Return [X, Y] of the center of cell containing provided text 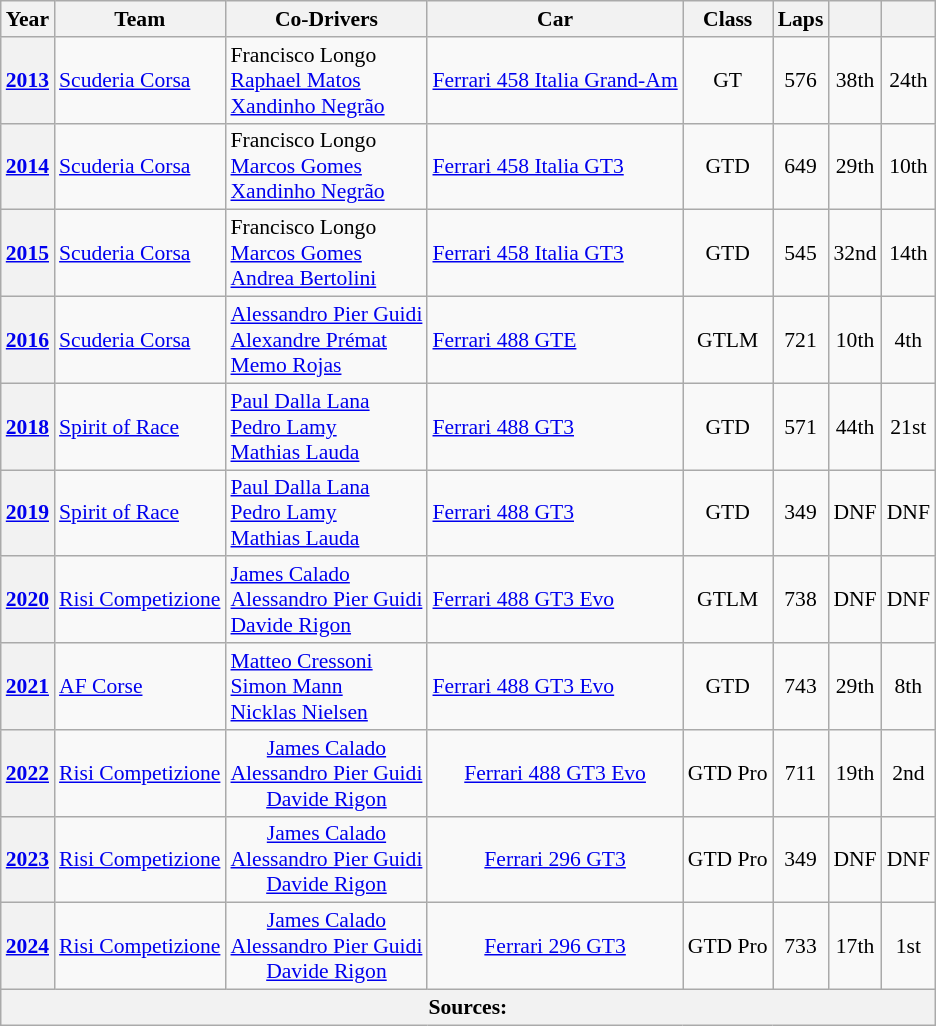
Ferrari 458 Italia Grand-Am [554, 80]
649 [801, 166]
2016 [28, 340]
2nd [908, 774]
8th [908, 686]
Class [728, 19]
24th [908, 80]
AF Corse [140, 686]
32nd [854, 254]
21st [908, 426]
4th [908, 340]
Francisco Longo Marcos Gomes Xandinho Negrão [326, 166]
Co-Drivers [326, 19]
Alessandro Pier Guidi Alexandre Prémat Memo Rojas [326, 340]
2024 [28, 946]
Laps [801, 19]
733 [801, 946]
38th [854, 80]
Francisco Longo Marcos Gomes Andrea Bertolini [326, 254]
2020 [28, 600]
Sources: [468, 1008]
2022 [28, 774]
576 [801, 80]
14th [908, 254]
Ferrari 488 GTE [554, 340]
2021 [28, 686]
721 [801, 340]
17th [854, 946]
571 [801, 426]
Francisco Longo Raphael Matos Xandinho Negrão [326, 80]
2014 [28, 166]
19th [854, 774]
1st [908, 946]
Year [28, 19]
2015 [28, 254]
738 [801, 600]
2019 [28, 514]
545 [801, 254]
Team [140, 19]
44th [854, 426]
2018 [28, 426]
Matteo Cressoni Simon Mann Nicklas Nielsen [326, 686]
2013 [28, 80]
2023 [28, 860]
743 [801, 686]
Car [554, 19]
711 [801, 774]
GT [728, 80]
